Locate the cell with the specified text and output its [x, y] center coordinate. 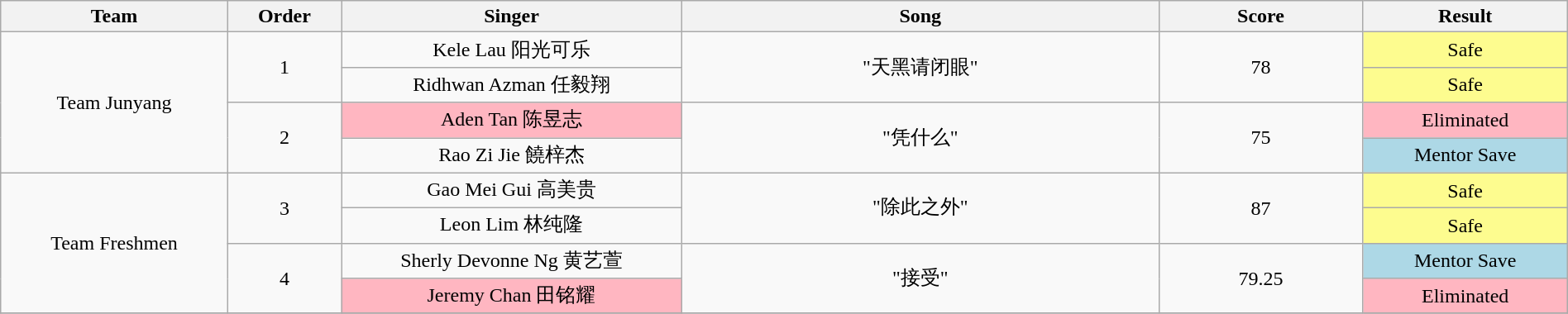
Leon Lim 林纯隆 [512, 226]
Team Junyang [114, 102]
2 [284, 137]
87 [1260, 208]
Team Freshmen [114, 243]
"除此之外" [920, 208]
Sherly Devonne Ng 黄艺萱 [512, 261]
"天黑请闭眼" [920, 68]
Team [114, 17]
Kele Lau 阳光可乐 [512, 50]
3 [284, 208]
Song [920, 17]
Result [1465, 17]
Jeremy Chan 田铭耀 [512, 296]
Rao Zi Jie 饒梓杰 [512, 155]
Ridhwan Azman 任毅翔 [512, 84]
1 [284, 68]
Singer [512, 17]
Order [284, 17]
"凭什么" [920, 137]
"接受" [920, 278]
78 [1260, 68]
Score [1260, 17]
Gao Mei Gui 高美贵 [512, 190]
79.25 [1260, 278]
75 [1260, 137]
Aden Tan 陈昱志 [512, 121]
4 [284, 278]
